For the text-containing cell, return its midpoint in (X, Y) coordinate format. 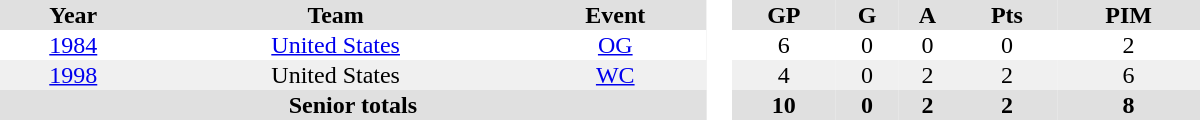
Pts (1008, 15)
1984 (74, 45)
G (867, 15)
GP (784, 15)
1998 (74, 75)
Senior totals (353, 105)
A (927, 15)
Year (74, 15)
OG (616, 45)
Team (336, 15)
WC (616, 75)
Event (616, 15)
4 (784, 75)
PIM (1128, 15)
8 (1128, 105)
10 (784, 105)
